Detect which cell encompasses the target text, then output its [X, Y] center coordinate. 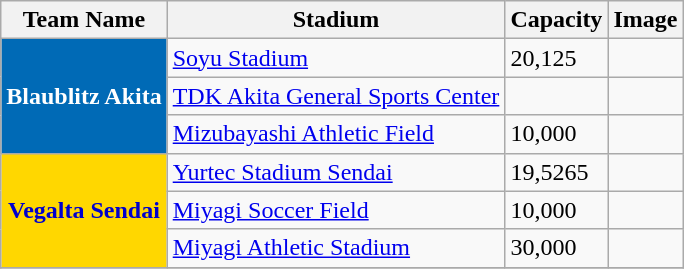
19,5265 [556, 172]
Stadium [336, 20]
Capacity [556, 20]
TDK Akita General Sports Center [336, 96]
Yurtec Stadium Sendai [336, 172]
Mizubayashi Athletic Field [336, 134]
Image [646, 20]
Team Name [84, 20]
30,000 [556, 248]
Vegalta Sendai [84, 210]
Blaublitz Akita [84, 96]
Miyagi Athletic Stadium [336, 248]
Soyu Stadium [336, 58]
20,125 [556, 58]
Miyagi Soccer Field [336, 210]
